Search for the cell housing the specified text and yield its (X, Y) center coordinate. 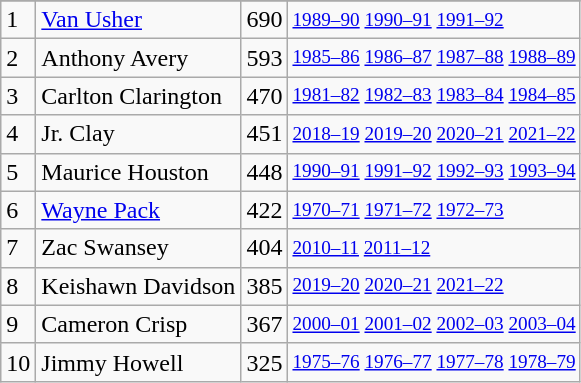
Cameron Crisp (138, 324)
422 (264, 210)
470 (264, 96)
451 (264, 134)
690 (264, 20)
325 (264, 362)
1970–71 1971–72 1972–73 (434, 210)
1981–82 1982–83 1983–84 1984–85 (434, 96)
1 (18, 20)
448 (264, 172)
Anthony Avery (138, 58)
2010–11 2011–12 (434, 248)
1985–86 1986–87 1987–88 1988–89 (434, 58)
Carlton Clarington (138, 96)
Zac Swansey (138, 248)
Jr. Clay (138, 134)
5 (18, 172)
10 (18, 362)
7 (18, 248)
2 (18, 58)
8 (18, 286)
Maurice Houston (138, 172)
2000–01 2001–02 2002–03 2003–04 (434, 324)
1989–90 1990–91 1991–92 (434, 20)
2018–19 2019–20 2020–21 2021–22 (434, 134)
1975–76 1976–77 1977–78 1978–79 (434, 362)
Van Usher (138, 20)
385 (264, 286)
1990–91 1991–92 1992–93 1993–94 (434, 172)
3 (18, 96)
367 (264, 324)
404 (264, 248)
593 (264, 58)
2019–20 2020–21 2021–22 (434, 286)
4 (18, 134)
Keishawn Davidson (138, 286)
6 (18, 210)
Jimmy Howell (138, 362)
Wayne Pack (138, 210)
9 (18, 324)
